Return the [X, Y] coordinate for the center point of the cell that contains the specified text.  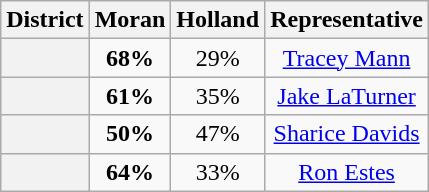
68% [130, 58]
Ron Estes [347, 172]
35% [218, 96]
Moran [130, 20]
50% [130, 134]
Holland [218, 20]
47% [218, 134]
District [45, 20]
Sharice Davids [347, 134]
Representative [347, 20]
Tracey Mann [347, 58]
61% [130, 96]
Jake LaTurner [347, 96]
64% [130, 172]
29% [218, 58]
33% [218, 172]
